Pinpoint the cell where the given text exists, returning its [X, Y] midpoint coordinate. 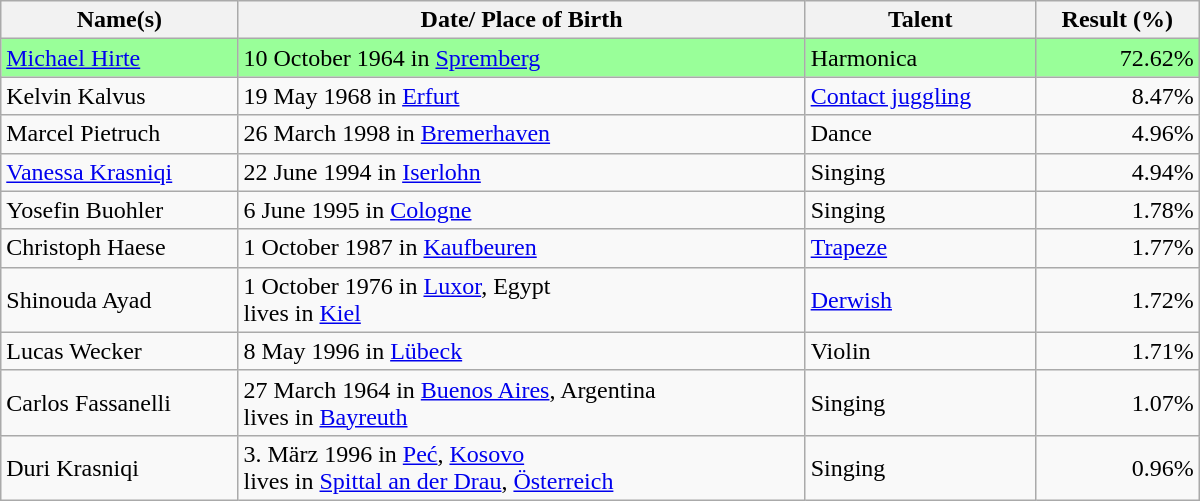
Violin [920, 351]
1.71% [1117, 351]
Name(s) [120, 20]
72.62% [1117, 58]
4.96% [1117, 134]
Contact juggling [920, 96]
8 May 1996 in Lübeck [522, 351]
10 October 1964 in Spremberg [522, 58]
Christoph Haese [120, 248]
Talent [920, 20]
Date/ Place of Birth [522, 20]
6 June 1995 in Cologne [522, 210]
19 May 1968 in Erfurt [522, 96]
1 October 1987 in Kaufbeuren [522, 248]
3. März 1996 in Peć, Kosovolives in Spittal an der Drau, Österreich [522, 468]
Carlos Fassanelli [120, 402]
8.47% [1117, 96]
0.96% [1117, 468]
27 March 1964 in Buenos Aires, Argentinalives in Bayreuth [522, 402]
1.78% [1117, 210]
Yosefin Buohler [120, 210]
Duri Krasniqi [120, 468]
1.07% [1117, 402]
26 March 1998 in Bremerhaven [522, 134]
Harmonica [920, 58]
Vanessa Krasniqi [120, 172]
Michael Hirte [120, 58]
Result (%) [1117, 20]
22 June 1994 in Iserlohn [522, 172]
4.94% [1117, 172]
1 October 1976 in Luxor, Egyptlives in Kiel [522, 300]
Shinouda Ayad [120, 300]
Marcel Pietruch [120, 134]
1.77% [1117, 248]
Dance [920, 134]
Derwish [920, 300]
1.72% [1117, 300]
Lucas Wecker [120, 351]
Kelvin Kalvus [120, 96]
Trapeze [920, 248]
